Detect which cell encompasses the target text, then output its [x, y] center coordinate. 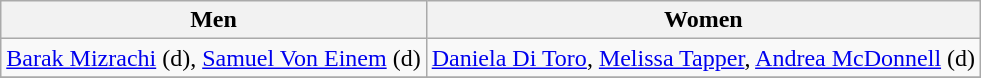
Daniela Di Toro, Melissa Tapper, Andrea McDonnell (d) [703, 58]
Women [703, 20]
Barak Mizrachi (d), Samuel Von Einem (d) [214, 58]
Men [214, 20]
